Capture the cell that displays the provided text and extract its (X, Y) central coordinate. 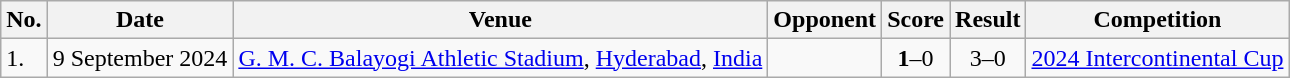
Venue (500, 20)
G. M. C. Balayogi Athletic Stadium, Hyderabad, India (500, 58)
1–0 (916, 58)
3–0 (988, 58)
Opponent (825, 20)
Date (140, 20)
1. (24, 58)
Score (916, 20)
Result (988, 20)
Competition (1158, 20)
9 September 2024 (140, 58)
No. (24, 20)
2024 Intercontinental Cup (1158, 58)
